For the text-containing cell, return its midpoint in (X, Y) coordinate format. 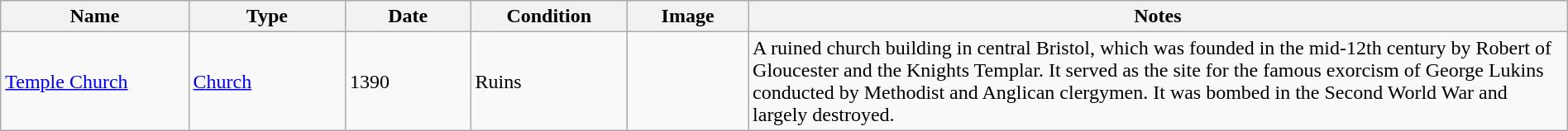
Church (266, 81)
Date (409, 16)
Image (688, 16)
Name (94, 16)
Condition (549, 16)
Type (266, 16)
Notes (1158, 16)
1390 (409, 81)
Ruins (549, 81)
Temple Church (94, 81)
